Determine the [x, y] coordinate at the center of the cell enclosing the given text.  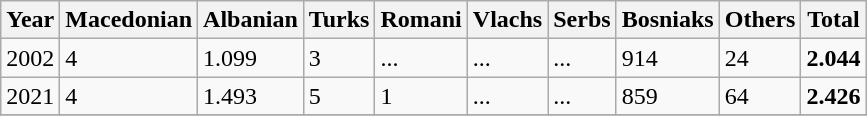
1 [421, 96]
2021 [30, 96]
5 [339, 96]
2.044 [834, 58]
Albanian [251, 20]
2002 [30, 58]
Year [30, 20]
64 [760, 96]
3 [339, 58]
2.426 [834, 96]
Serbs [582, 20]
Total [834, 20]
Romani [421, 20]
Bosniaks [668, 20]
1.493 [251, 96]
Vlachs [507, 20]
24 [760, 58]
Turks [339, 20]
914 [668, 58]
Others [760, 20]
Macedonian [129, 20]
1.099 [251, 58]
859 [668, 96]
